Locate the cell with the specified text and output its (x, y) center coordinate. 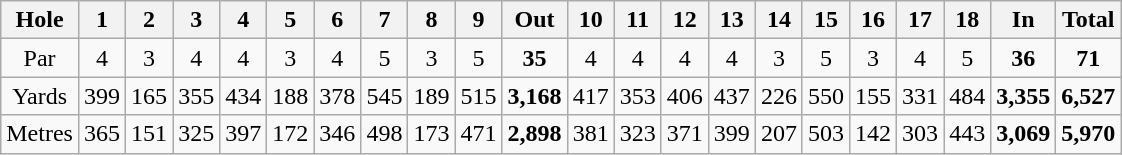
2 (150, 20)
365 (102, 134)
3,069 (1024, 134)
503 (826, 134)
545 (384, 96)
15 (826, 20)
165 (150, 96)
18 (968, 20)
35 (534, 58)
9 (478, 20)
226 (778, 96)
397 (244, 134)
Hole (40, 20)
515 (478, 96)
3,355 (1024, 96)
5,970 (1088, 134)
471 (478, 134)
346 (338, 134)
3,168 (534, 96)
Total (1088, 20)
Par (40, 58)
355 (196, 96)
434 (244, 96)
303 (920, 134)
71 (1088, 58)
142 (872, 134)
550 (826, 96)
417 (590, 96)
17 (920, 20)
7 (384, 20)
In (1024, 20)
12 (684, 20)
173 (432, 134)
331 (920, 96)
381 (590, 134)
151 (150, 134)
Yards (40, 96)
189 (432, 96)
Out (534, 20)
36 (1024, 58)
Metres (40, 134)
1 (102, 20)
378 (338, 96)
10 (590, 20)
498 (384, 134)
188 (290, 96)
13 (732, 20)
16 (872, 20)
371 (684, 134)
437 (732, 96)
172 (290, 134)
484 (968, 96)
6,527 (1088, 96)
2,898 (534, 134)
8 (432, 20)
325 (196, 134)
207 (778, 134)
6 (338, 20)
14 (778, 20)
443 (968, 134)
11 (638, 20)
323 (638, 134)
155 (872, 96)
353 (638, 96)
406 (684, 96)
